Output the [X, Y] coordinate of the center of the cell containing the given text.  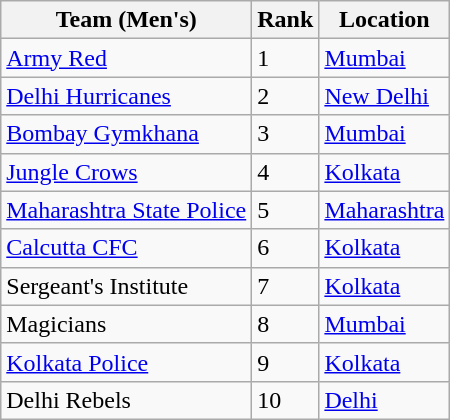
Maharashtra State Police [126, 210]
9 [286, 362]
Sergeant's Institute [126, 286]
Maharashtra [384, 210]
Rank [286, 20]
3 [286, 134]
Delhi Hurricanes [126, 96]
2 [286, 96]
Team (Men's) [126, 20]
Army Red [126, 58]
6 [286, 248]
Delhi [384, 400]
Calcutta CFC [126, 248]
7 [286, 286]
10 [286, 400]
1 [286, 58]
Magicians [126, 324]
8 [286, 324]
Bombay Gymkhana [126, 134]
Jungle Crows [126, 172]
New Delhi [384, 96]
Delhi Rebels [126, 400]
Kolkata Police [126, 362]
4 [286, 172]
5 [286, 210]
Location [384, 20]
